Detect which cell encompasses the target text, then output its (x, y) center coordinate. 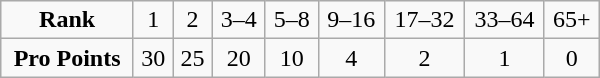
65+ (572, 20)
0 (572, 58)
3–4 (238, 20)
Pro Points (68, 58)
25 (192, 58)
17–32 (425, 20)
4 (351, 58)
10 (292, 58)
5–8 (292, 20)
30 (152, 58)
33–64 (504, 20)
Rank (68, 20)
9–16 (351, 20)
20 (238, 58)
